Pinpoint the cell where the given text exists, returning its (x, y) midpoint coordinate. 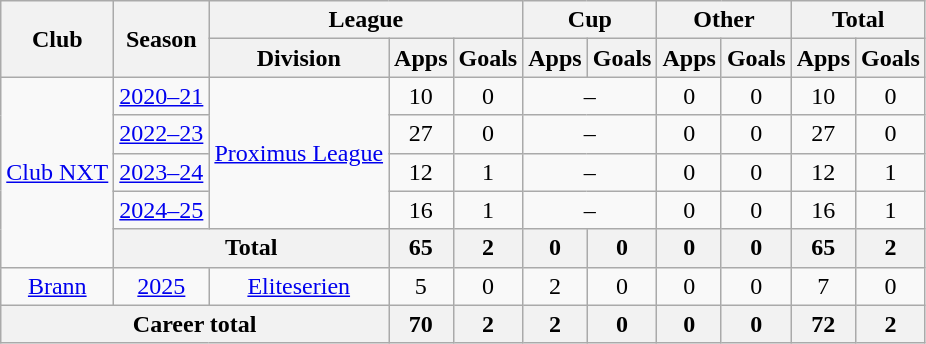
Brann (58, 286)
Club NXT (58, 172)
2022–23 (162, 134)
Club (58, 39)
Proximus League (299, 153)
League (366, 20)
2025 (162, 286)
2024–25 (162, 210)
2023–24 (162, 172)
Cup (590, 20)
Season (162, 39)
Division (299, 58)
7 (823, 286)
72 (823, 324)
Eliteserien (299, 286)
Other (724, 20)
70 (421, 324)
5 (421, 286)
Career total (195, 324)
2020–21 (162, 96)
